Return the [X, Y] coordinate for the center point of the cell that contains the specified text.  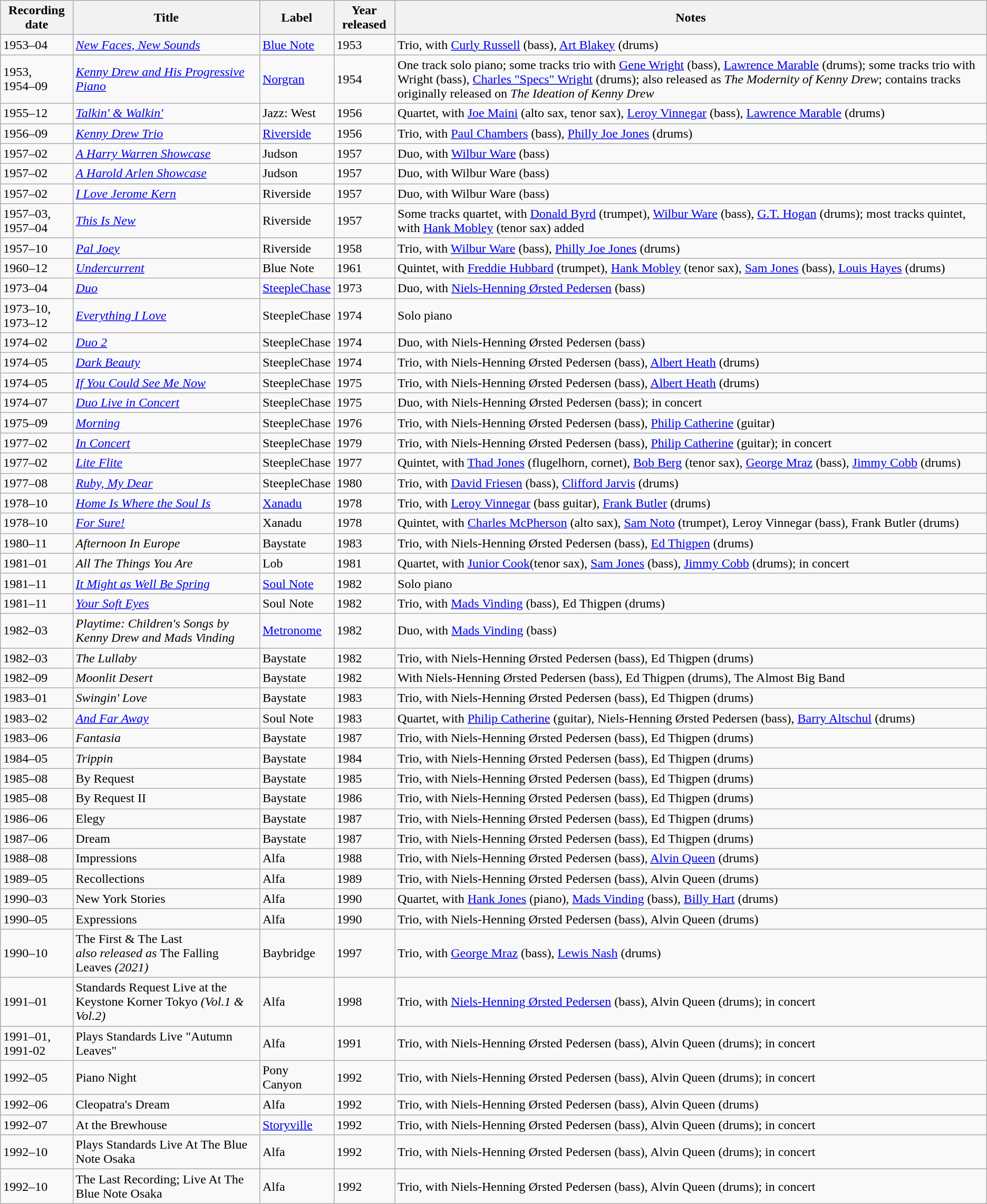
The First & The Last also released as The Falling Leaves (2021) [166, 953]
1986–06 [37, 818]
Morning [166, 423]
Trio, with Wilbur Ware (bass), Philly Joe Jones (drums) [691, 248]
Duo [166, 288]
Trio, with Curly Russell (bass), Art Blakey (drums) [691, 45]
Swingin' Love [166, 698]
Trio, with Niels-Henning Ørsted Pedersen (bass), Philip Catherine (guitar); in concert [691, 443]
Label [296, 18]
It Might as Well Be Spring [166, 583]
Everything I Love [166, 315]
Trio, with David Friesen (bass), Clifford Jarvis (drums) [691, 483]
1980 [364, 483]
Notes [691, 18]
1953–04 [37, 45]
1957–10 [37, 248]
The Lullaby [166, 658]
1992–06 [37, 1105]
1980–11 [37, 543]
Dream [166, 839]
Dark Beauty [166, 363]
1998 [364, 1001]
1977–08 [37, 483]
Playtime: Children's Songs by Kenny Drew and Mads Vinding [166, 631]
Title [166, 18]
1984–05 [37, 758]
1975–09 [37, 423]
1981 [364, 563]
Duo 2 [166, 343]
Duo, with Mads Vinding (bass) [691, 631]
By Request [166, 778]
Talkin' & Walkin' [166, 113]
Jazz: West [296, 113]
Quintet, with Thad Jones (flugelhorn, cornet), Bob Berg (tenor sax), George Mraz (bass), Jimmy Cobb (drums) [691, 463]
Trio, with Niels-Henning Ørsted Pedersen (bass), Philip Catherine (guitar) [691, 423]
1957–03, 1957–04 [37, 220]
Quartet, with Philip Catherine (guitar), Niels-Henning Ørsted Pedersen (bass), Barry Altschul (drums) [691, 718]
Quartet, with Junior Cook(tenor sax), Sam Jones (bass), Jimmy Cobb (drums); in concert [691, 563]
All The Things You Are [166, 563]
And Far Away [166, 718]
1974–07 [37, 403]
Duo Live in Concert [166, 403]
1953, 1954–09 [37, 79]
1961 [364, 268]
With Niels-Henning Ørsted Pedersen (bass), Ed Thigpen (drums), The Almost Big Band [691, 678]
Lob [296, 563]
If You Could See Me Now [166, 383]
Recording date [37, 18]
Ruby, My Dear [166, 483]
Moonlit Desert [166, 678]
1973 [364, 288]
Norgran [296, 79]
Pal Joey [166, 248]
1958 [364, 248]
Standards Request Live at the Keystone Korner Tokyo (Vol.1 & Vol.2) [166, 1001]
1956–09 [37, 133]
1973–10, 1973–12 [37, 315]
1989 [364, 879]
Plays Standards Live "Autumn Leaves" [166, 1043]
1997 [364, 953]
1983–02 [37, 718]
A Harold Arlen Showcase [166, 174]
1979 [364, 443]
1984 [364, 758]
Duo, with Niels-Henning Ørsted Pedersen (bass); in concert [691, 403]
New York Stories [166, 899]
Metronome [296, 631]
Storyville [296, 1125]
Pony Canyon [296, 1078]
Kenny Drew Trio [166, 133]
1977 [364, 463]
Trio, with Mads Vinding (bass), Ed Thigpen (drums) [691, 603]
1987–06 [37, 839]
The Last Recording; Live At The Blue Note Osaka [166, 1187]
1992–07 [37, 1125]
1955–12 [37, 113]
Elegy [166, 818]
1990–05 [37, 919]
1973–04 [37, 288]
Home Is Where the Soul Is [166, 503]
Trio, with Paul Chambers (bass), Philly Joe Jones (drums) [691, 133]
Quintet, with Charles McPherson (alto sax), Sam Noto (trumpet), Leroy Vinnegar (bass), Frank Butler (drums) [691, 523]
1989–05 [37, 879]
Your Soft Eyes [166, 603]
This Is New [166, 220]
Trippin [166, 758]
1990–03 [37, 899]
By Request II [166, 798]
1992–05 [37, 1078]
For Sure! [166, 523]
I Love Jerome Kern [166, 194]
1988 [364, 859]
Undercurrent [166, 268]
1960–12 [37, 268]
Plays Standards Live At The Blue Note Osaka [166, 1152]
Afternoon In Europe [166, 543]
New Faces, New Sounds [166, 45]
Some tracks quartet, with Donald Byrd (trumpet), Wilbur Ware (bass), G.T. Hogan (drums); most tracks quintet, with Hank Mobley (tenor sax) added [691, 220]
Lite Flite [166, 463]
Piano Night [166, 1078]
At the Brewhouse [166, 1125]
1988–08 [37, 859]
Impressions [166, 859]
In Concert [166, 443]
1981–01 [37, 563]
1991 [364, 1043]
Cleopatra's Dream [166, 1105]
1983–01 [37, 698]
Baybridge [296, 953]
Recollections [166, 879]
Trio, with George Mraz (bass), Lewis Nash (drums) [691, 953]
Expressions [166, 919]
1991–01 [37, 1001]
1983–06 [37, 738]
Kenny Drew and His Progressive Piano [166, 79]
Trio, with Leroy Vinnegar (bass guitar), Frank Butler (drums) [691, 503]
Year released [364, 18]
1954 [364, 79]
1976 [364, 423]
1953 [364, 45]
Quartet, with Hank Jones (piano), Mads Vinding (bass), Billy Hart (drums) [691, 899]
1985 [364, 778]
1974–02 [37, 343]
1991–01, 1991-02 [37, 1043]
A Harry Warren Showcase [166, 153]
Quintet, with Freddie Hubbard (trumpet), Hank Mobley (tenor sax), Sam Jones (bass), Louis Hayes (drums) [691, 268]
Fantasia [166, 738]
1990–10 [37, 953]
1986 [364, 798]
1982–09 [37, 678]
Quartet, with Joe Maini (alto sax, tenor sax), Leroy Vinnegar (bass), Lawrence Marable (drums) [691, 113]
